Return the [X, Y] coordinate for the center point of the cell that contains the specified text.  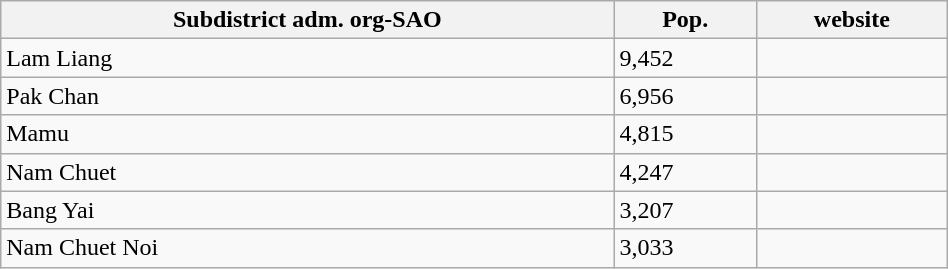
Pak Chan [308, 96]
4,815 [686, 134]
Nam Chuet [308, 172]
9,452 [686, 58]
6,956 [686, 96]
Bang Yai [308, 210]
Mamu [308, 134]
3,207 [686, 210]
website [852, 20]
Nam Chuet Noi [308, 248]
3,033 [686, 248]
Pop. [686, 20]
Lam Liang [308, 58]
4,247 [686, 172]
Subdistrict adm. org-SAO [308, 20]
